Detect which cell encompasses the target text, then output its (X, Y) center coordinate. 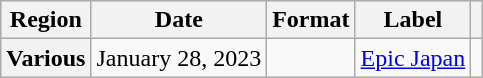
Date (179, 20)
January 28, 2023 (179, 58)
Epic Japan (413, 58)
Format (311, 20)
Label (413, 20)
Various (46, 58)
Region (46, 20)
